Return the [X, Y] coordinate for the center point of the cell that contains the specified text.  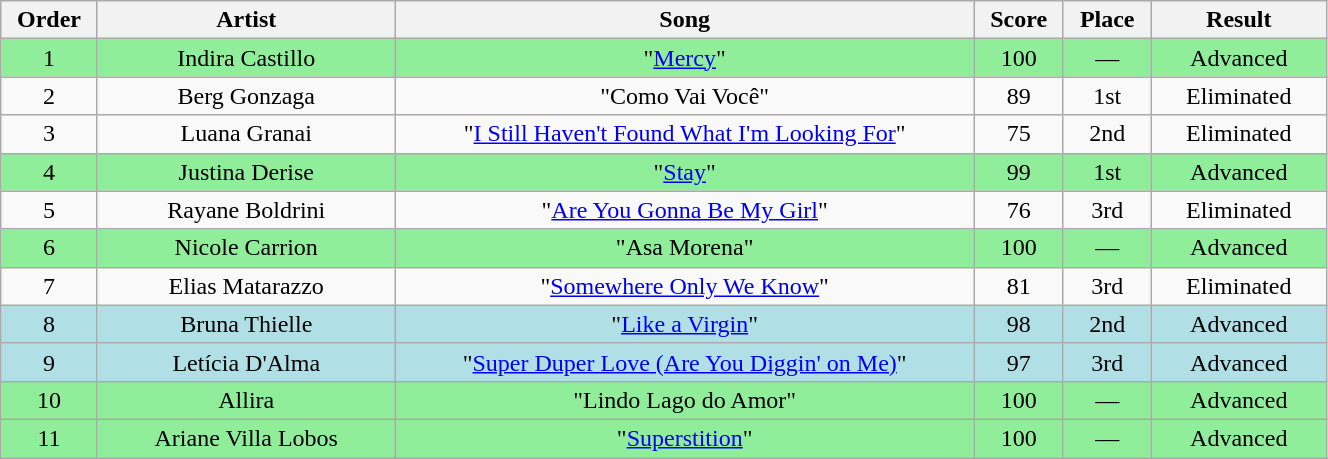
11 [49, 438]
Score [1018, 20]
"Como Vai Você" [684, 96]
Allira [246, 400]
98 [1018, 324]
Justina Derise [246, 172]
"Lindo Lago do Amor" [684, 400]
Nicole Carrion [246, 248]
10 [49, 400]
Order [49, 20]
"I Still Haven't Found What I'm Looking For" [684, 134]
Elias Matarazzo [246, 286]
Ariane Villa Lobos [246, 438]
4 [49, 172]
"Like a Virgin" [684, 324]
3 [49, 134]
75 [1018, 134]
99 [1018, 172]
7 [49, 286]
"Mercy" [684, 58]
Rayane Boldrini [246, 210]
Berg Gonzaga [246, 96]
Place [1107, 20]
2 [49, 96]
89 [1018, 96]
76 [1018, 210]
Indira Castillo [246, 58]
1 [49, 58]
97 [1018, 362]
"Somewhere Only We Know" [684, 286]
6 [49, 248]
"Stay" [684, 172]
"Are You Gonna Be My Girl" [684, 210]
"Superstition" [684, 438]
"Super Duper Love (Are You Diggin' on Me)" [684, 362]
Result [1238, 20]
Artist [246, 20]
Song [684, 20]
81 [1018, 286]
"Asa Morena" [684, 248]
Luana Granai [246, 134]
5 [49, 210]
9 [49, 362]
Letícia D'Alma [246, 362]
Bruna Thielle [246, 324]
8 [49, 324]
